For the text-containing cell, return its midpoint in [x, y] coordinate format. 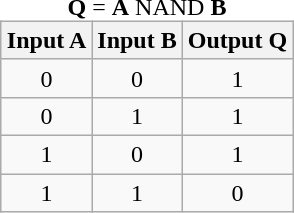
Output Q [237, 40]
Input A [46, 40]
Input B [137, 40]
